Locate the cell with the specified text and output its (x, y) center coordinate. 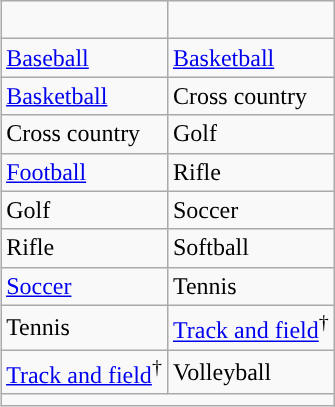
Volleyball (250, 372)
Football (84, 172)
Baseball (84, 58)
Softball (250, 248)
